Scan for the cell matching the given text and deliver its [X, Y] coordinate at center. 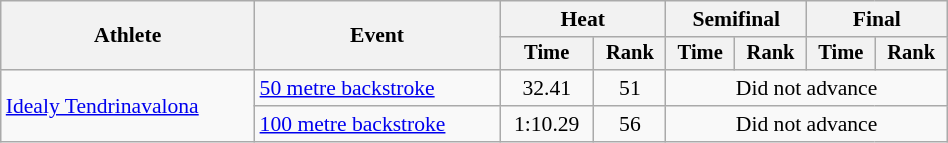
Event [378, 36]
Semifinal [736, 19]
50 metre backstroke [378, 88]
Final [878, 19]
Idealy Tendrinavalona [128, 106]
1:10.29 [547, 124]
51 [630, 88]
Athlete [128, 36]
100 metre backstroke [378, 124]
Heat [583, 19]
32.41 [547, 88]
56 [630, 124]
